Return (x, y) of the center of cell containing provided text 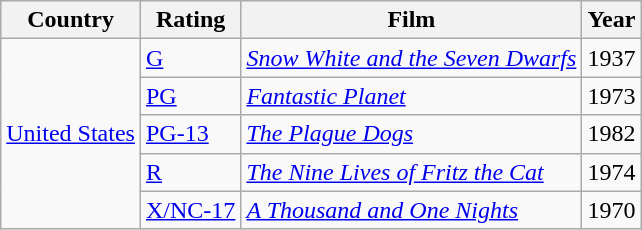
A Thousand and One Nights (412, 210)
R (190, 172)
Film (412, 20)
1974 (612, 172)
United States (71, 134)
Snow White and the Seven Dwarfs (412, 58)
Fantastic Planet (412, 96)
The Plague Dogs (412, 134)
1937 (612, 58)
The Nine Lives of Fritz the Cat (412, 172)
Country (71, 20)
1982 (612, 134)
Year (612, 20)
X/NC-17 (190, 210)
PG (190, 96)
G (190, 58)
Rating (190, 20)
1970 (612, 210)
PG-13 (190, 134)
1973 (612, 96)
